Detect which cell encompasses the target text, then output its (x, y) center coordinate. 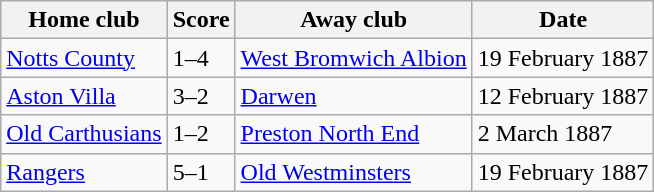
Preston North End (354, 134)
Date (563, 20)
Away club (354, 20)
1–2 (201, 134)
Aston Villa (84, 96)
Rangers (84, 172)
12 February 1887 (563, 96)
1–4 (201, 58)
Old Carthusians (84, 134)
Score (201, 20)
5–1 (201, 172)
2 March 1887 (563, 134)
Darwen (354, 96)
3–2 (201, 96)
Home club (84, 20)
West Bromwich Albion (354, 58)
Notts County (84, 58)
Old Westminsters (354, 172)
